Scan for the cell matching the given text and deliver its [x, y] coordinate at center. 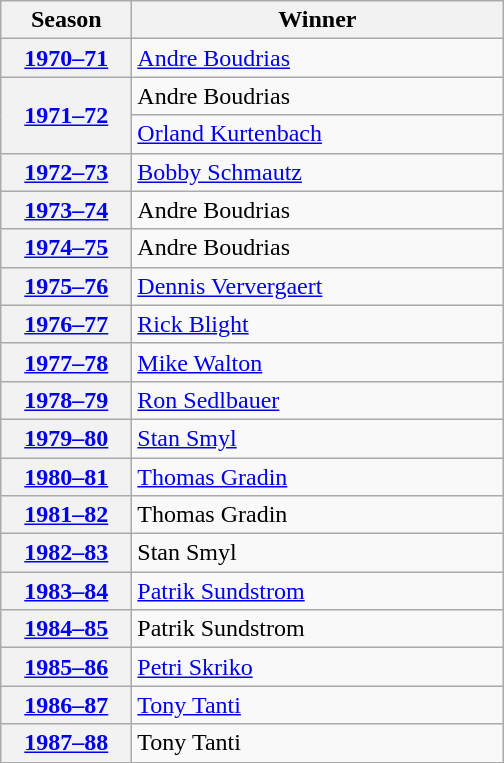
1982–83 [66, 553]
Rick Blight [318, 324]
1975–76 [66, 286]
Ron Sedlbauer [318, 400]
1980–81 [66, 477]
1984–85 [66, 629]
1971–72 [66, 115]
Winner [318, 20]
1983–84 [66, 591]
1985–86 [66, 667]
Mike Walton [318, 362]
1979–80 [66, 438]
Bobby Schmautz [318, 172]
Petri Skriko [318, 667]
1973–74 [66, 210]
1981–82 [66, 515]
Orland Kurtenbach [318, 134]
1976–77 [66, 324]
Dennis Ververgaert [318, 286]
Season [66, 20]
1972–73 [66, 172]
1977–78 [66, 362]
1987–88 [66, 743]
1970–71 [66, 58]
1978–79 [66, 400]
1974–75 [66, 248]
1986–87 [66, 705]
